Pinpoint the cell where the given text exists, returning its (x, y) midpoint coordinate. 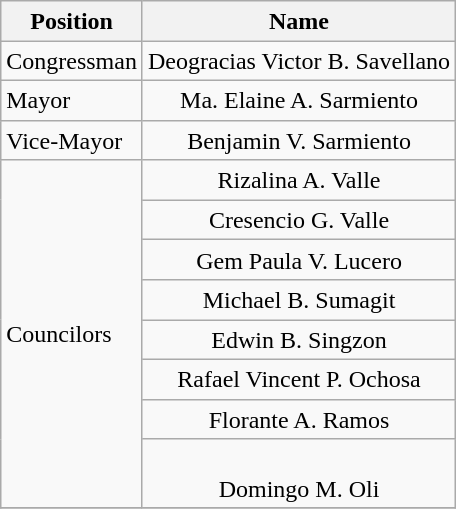
Rafael Vincent P. Ochosa (298, 379)
Rizalina A. Valle (298, 180)
Gem Paula V. Lucero (298, 260)
Congressman (72, 61)
Name (298, 21)
Cresencio G. Valle (298, 220)
Ma. Elaine A. Sarmiento (298, 100)
Domingo M. Oli (298, 474)
Vice-Mayor (72, 140)
Position (72, 21)
Florante A. Ramos (298, 419)
Mayor (72, 100)
Edwin B. Singzon (298, 340)
Deogracias Victor B. Savellano (298, 61)
Michael B. Sumagit (298, 300)
Councilors (72, 334)
Benjamin V. Sarmiento (298, 140)
